Return the (x, y) coordinate for the center point of the cell that contains the specified text.  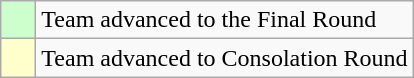
Team advanced to the Final Round (224, 20)
Team advanced to Consolation Round (224, 58)
